Scan for the cell matching the given text and deliver its (X, Y) coordinate at center. 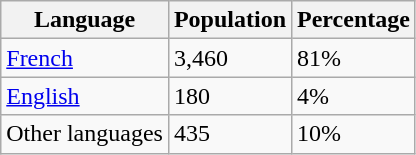
English (85, 96)
Population (230, 20)
435 (230, 134)
180 (230, 96)
Percentage (354, 20)
French (85, 58)
Language (85, 20)
4% (354, 96)
10% (354, 134)
Other languages (85, 134)
3,460 (230, 58)
81% (354, 58)
